Pinpoint the cell where the given text exists, returning its (X, Y) midpoint coordinate. 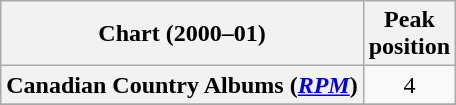
4 (409, 85)
Peak position (409, 34)
Canadian Country Albums (RPM) (182, 85)
Chart (2000–01) (182, 34)
